For the text-containing cell, return its midpoint in (X, Y) coordinate format. 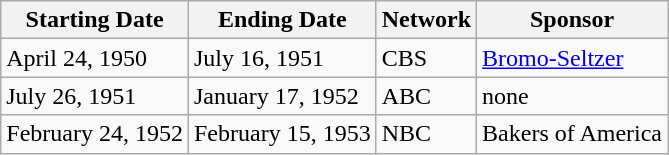
Starting Date (95, 20)
February 15, 1953 (282, 134)
July 26, 1951 (95, 96)
Bromo-Seltzer (572, 58)
Network (426, 20)
CBS (426, 58)
ABC (426, 96)
July 16, 1951 (282, 58)
April 24, 1950 (95, 58)
Ending Date (282, 20)
Sponsor (572, 20)
NBC (426, 134)
January 17, 1952 (282, 96)
Bakers of America (572, 134)
none (572, 96)
February 24, 1952 (95, 134)
